Extract the [x, y] coordinate from the center of the cell holding the provided text.  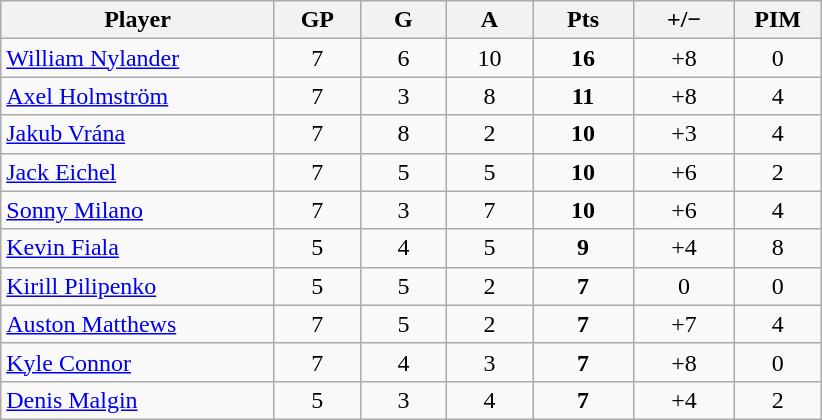
Sonny Milano [138, 210]
16 [582, 58]
6 [403, 58]
Denis Malgin [138, 400]
Player [138, 20]
William Nylander [138, 58]
Kevin Fiala [138, 248]
Jakub Vrána [138, 134]
A [489, 20]
+7 [684, 324]
PIM [778, 20]
Kyle Connor [138, 362]
Jack Eichel [138, 172]
Kirill Pilipenko [138, 286]
+3 [684, 134]
Auston Matthews [138, 324]
GP [317, 20]
9 [582, 248]
G [403, 20]
Pts [582, 20]
Axel Holmström [138, 96]
+/− [684, 20]
11 [582, 96]
